For the text-containing cell, return its midpoint in (x, y) coordinate format. 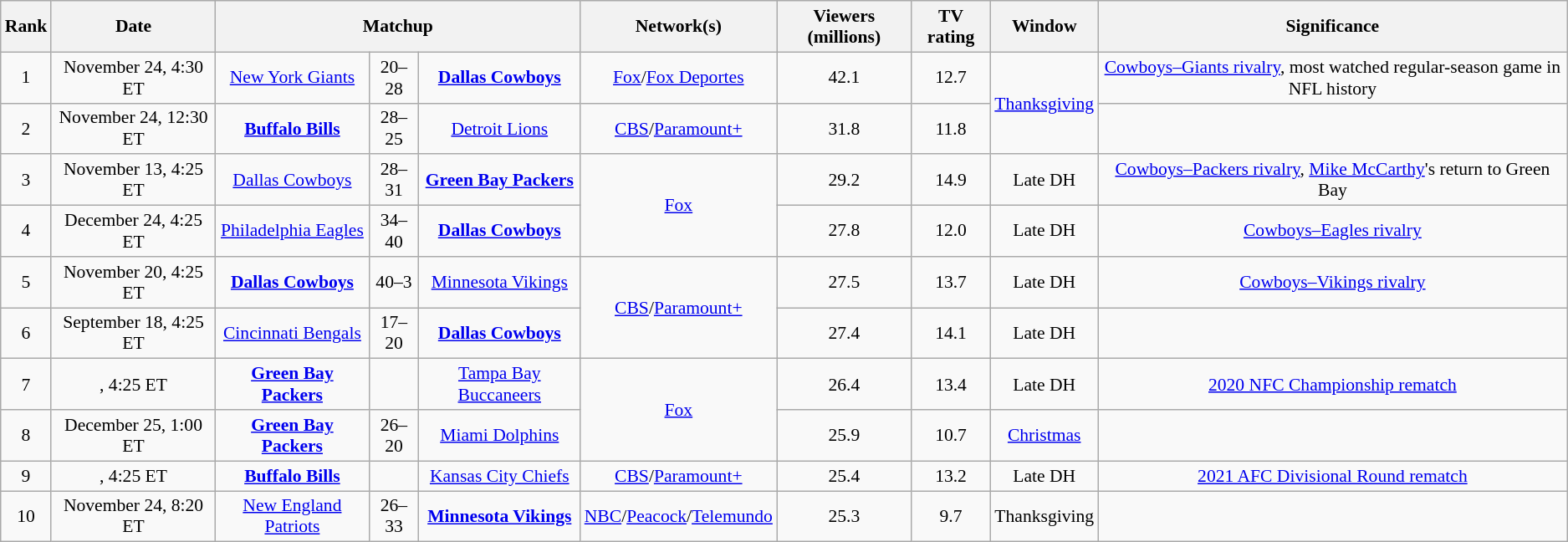
26–33 (394, 517)
Window (1044, 27)
Tampa Bay Buccaneers (500, 385)
2020 NFC Championship rematch (1333, 385)
8 (27, 435)
17–20 (394, 333)
Christmas (1044, 435)
27.8 (845, 231)
9 (27, 476)
27.4 (845, 333)
TV rating (951, 27)
November 24, 4:30 ET (133, 77)
13.4 (951, 385)
Detroit Lions (500, 129)
12.0 (951, 231)
25.9 (845, 435)
29.2 (845, 181)
11.8 (951, 129)
NBC/Peacock/Telemundo (679, 517)
Cowboys–Giants rivalry, most watched regular-season game in NFL history (1333, 77)
13.2 (951, 476)
Cincinnati Bengals (293, 333)
28–31 (394, 181)
25.3 (845, 517)
Philadelphia Eagles (293, 231)
Cowboys–Vikings rivalry (1333, 283)
40–3 (394, 283)
December 24, 4:25 ET (133, 231)
20–28 (394, 77)
10 (27, 517)
Viewers (millions) (845, 27)
2021 AFC Divisional Round rematch (1333, 476)
2 (27, 129)
November 13, 4:25 ET (133, 181)
34–40 (394, 231)
26.4 (845, 385)
1 (27, 77)
7 (27, 385)
New York Giants (293, 77)
Fox/Fox Deportes (679, 77)
New England Patriots (293, 517)
9.7 (951, 517)
10.7 (951, 435)
November 24, 12:30 ET (133, 129)
26–20 (394, 435)
28–25 (394, 129)
Kansas City Chiefs (500, 476)
3 (27, 181)
14.1 (951, 333)
6 (27, 333)
4 (27, 231)
27.5 (845, 283)
Rank (27, 27)
Significance (1333, 27)
25.4 (845, 476)
13.7 (951, 283)
Cowboys–Eagles rivalry (1333, 231)
31.8 (845, 129)
September 18, 4:25 ET (133, 333)
November 20, 4:25 ET (133, 283)
December 25, 1:00 ET (133, 435)
Date (133, 27)
42.1 (845, 77)
Miami Dolphins (500, 435)
November 24, 8:20 ET (133, 517)
5 (27, 283)
Matchup (398, 27)
12.7 (951, 77)
Network(s) (679, 27)
14.9 (951, 181)
Cowboys–Packers rivalry, Mike McCarthy's return to Green Bay (1333, 181)
